Locate the cell with the specified text and output its [x, y] center coordinate. 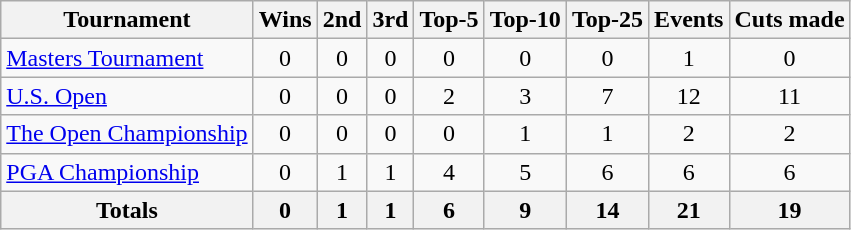
The Open Championship [127, 134]
7 [607, 96]
3rd [390, 20]
Wins [285, 20]
12 [689, 96]
Tournament [127, 20]
PGA Championship [127, 172]
21 [689, 210]
U.S. Open [127, 96]
11 [790, 96]
Masters Tournament [127, 58]
3 [525, 96]
2nd [342, 20]
9 [525, 210]
19 [790, 210]
Cuts made [790, 20]
Top-10 [525, 20]
5 [525, 172]
4 [449, 172]
Top-5 [449, 20]
14 [607, 210]
Events [689, 20]
Top-25 [607, 20]
Totals [127, 210]
